Provide the (X, Y) coordinate of the cell's center where the given text is located.  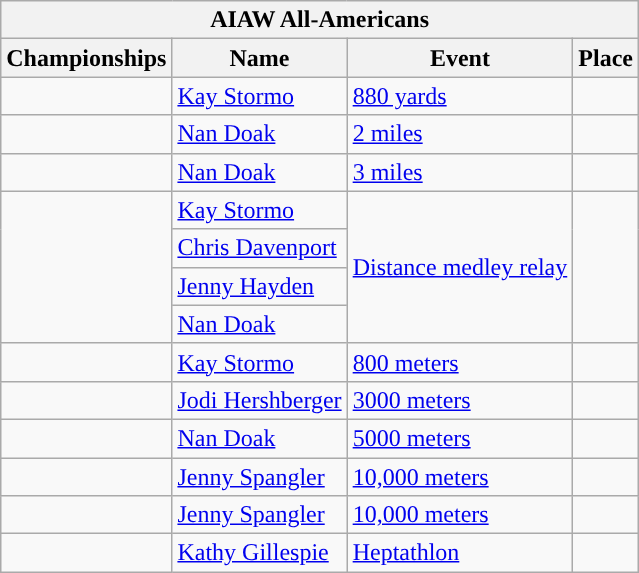
3000 meters (460, 400)
Chris Davenport (260, 248)
Jodi Hershberger (260, 400)
880 yards (460, 96)
800 meters (460, 362)
Name (260, 58)
2 miles (460, 134)
5000 meters (460, 438)
3 miles (460, 172)
Jenny Hayden (260, 286)
Heptathlon (460, 553)
Event (460, 58)
AIAW All-Americans (320, 20)
Kathy Gillespie (260, 553)
Distance medley relay (460, 267)
Championships (86, 58)
Place (606, 58)
